Extract the [x, y] coordinate from the center of the cell holding the provided text.  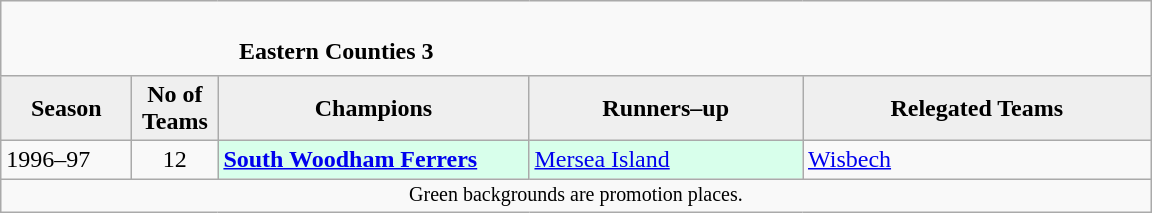
Runners–up [666, 108]
Mersea Island [666, 159]
12 [175, 159]
Season [66, 108]
1996–97 [66, 159]
South Woodham Ferrers [374, 159]
Relegated Teams [976, 108]
No of Teams [175, 108]
Wisbech [976, 159]
Green backgrounds are promotion places. [576, 194]
Champions [374, 108]
